Scan for the cell matching the given text and deliver its [X, Y] coordinate at center. 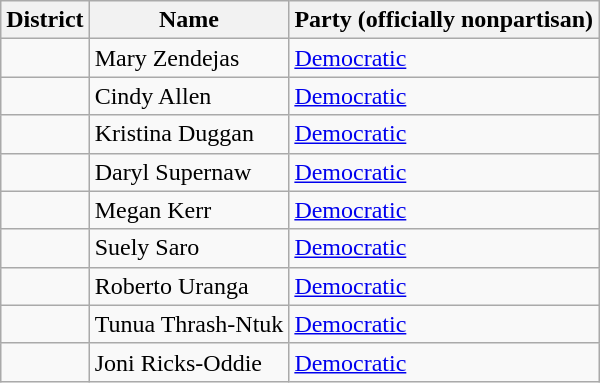
Megan Kerr [189, 210]
Kristina Duggan [189, 134]
Daryl Supernaw [189, 172]
Mary Zendejas [189, 58]
Name [189, 20]
Suely Saro [189, 248]
Tunua Thrash-Ntuk [189, 324]
Roberto Uranga [189, 286]
Cindy Allen [189, 96]
Joni Ricks-Oddie [189, 362]
Party (officially nonpartisan) [444, 20]
District [45, 20]
